Search for the cell housing the specified text and yield its (x, y) center coordinate. 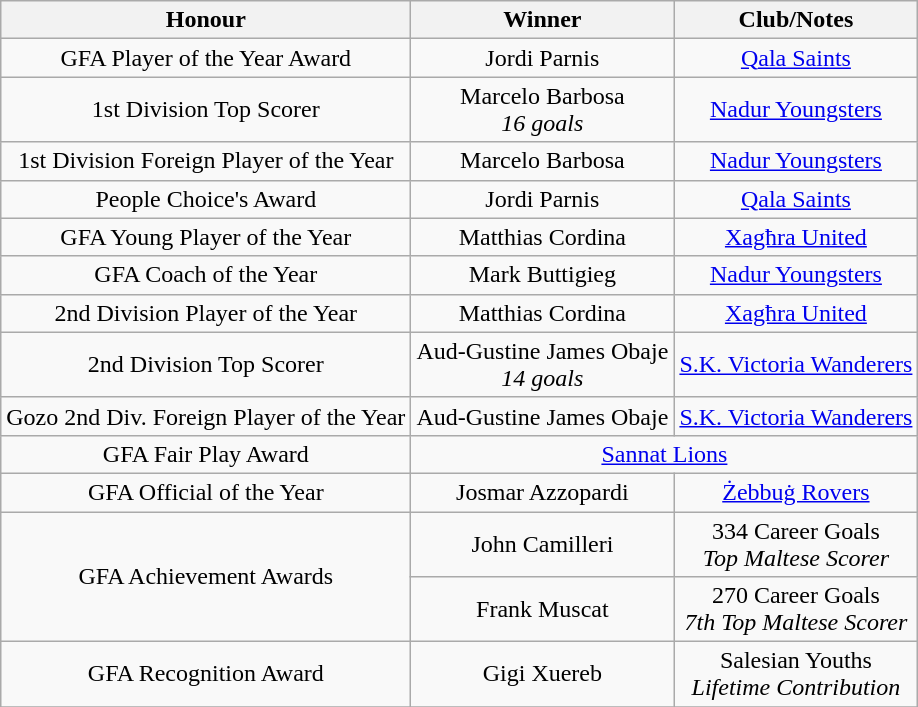
1st Division Foreign Player of the Year (206, 161)
Honour (206, 20)
Aud-Gustine James Obaje 14 goals (542, 364)
GFA Achievement Awards (206, 577)
Gigi Xuereb (542, 674)
334 Career Goals Top Maltese Scorer (796, 544)
GFA Official of the Year (206, 492)
Żebbuġ Rovers (796, 492)
270 Career Goals 7th Top Maltese Scorer (796, 610)
Marcelo Barbosa (542, 161)
2nd Division Top Scorer (206, 364)
GFA Recognition Award (206, 674)
1st Division Top Scorer (206, 110)
Marcelo Barbosa 16 goals (542, 110)
Mark Buttigieg (542, 275)
Aud-Gustine James Obaje (542, 416)
GFA Young Player of the Year (206, 237)
Gozo 2nd Div. Foreign Player of the Year (206, 416)
Winner (542, 20)
Club/Notes (796, 20)
Sannat Lions (664, 454)
Josmar Azzopardi (542, 492)
GFA Player of the Year Award (206, 58)
Frank Muscat (542, 610)
GFA Coach of the Year (206, 275)
People Choice's Award (206, 199)
Salesian Youths Lifetime Contribution (796, 674)
GFA Fair Play Award (206, 454)
2nd Division Player of the Year (206, 313)
John Camilleri (542, 544)
